Return the [X, Y] coordinate for the center point of the cell that contains the specified text.  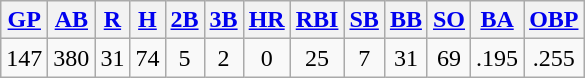
2B [184, 20]
380 [72, 58]
69 [448, 58]
74 [148, 58]
.255 [554, 58]
0 [266, 58]
7 [364, 58]
GP [24, 20]
HR [266, 20]
BB [406, 20]
25 [317, 58]
OBP [554, 20]
SO [448, 20]
147 [24, 58]
H [148, 20]
AB [72, 20]
2 [224, 58]
5 [184, 58]
SB [364, 20]
RBI [317, 20]
R [112, 20]
BA [498, 20]
.195 [498, 58]
3B [224, 20]
